Identify which cell holds the provided text, then report its (X, Y) central coordinate. 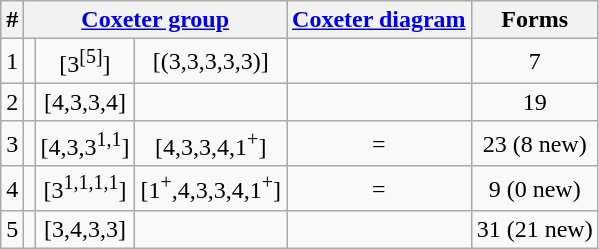
5 (12, 230)
[(3,3,3,3,3)] (211, 62)
19 (534, 102)
[4,3,31,1] (85, 144)
Coxeter group (156, 20)
[4,3,3,4] (85, 102)
9 (0 new) (534, 188)
Coxeter diagram (380, 20)
23 (8 new) (534, 144)
7 (534, 62)
3 (12, 144)
1 (12, 62)
[1+,4,3,3,4,1+] (211, 188)
Forms (534, 20)
31 (21 new) (534, 230)
[4,3,3,4,1+] (211, 144)
# (12, 20)
2 (12, 102)
[3,4,3,3] (85, 230)
[31,1,1,1] (85, 188)
[3[5]] (85, 62)
4 (12, 188)
